Capture the cell that displays the provided text and extract its (x, y) central coordinate. 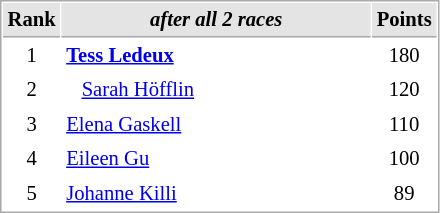
Johanne Killi (216, 194)
1 (32, 56)
Tess Ledeux (216, 56)
Rank (32, 20)
180 (404, 56)
120 (404, 90)
4 (32, 158)
Elena Gaskell (216, 124)
after all 2 races (216, 20)
Points (404, 20)
Sarah Höfflin (216, 90)
89 (404, 194)
5 (32, 194)
110 (404, 124)
Eileen Gu (216, 158)
2 (32, 90)
100 (404, 158)
3 (32, 124)
